Return [X, Y] of the center of cell containing provided text 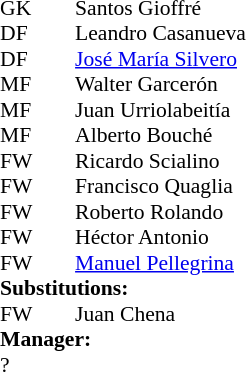
José María Silvero [160, 59]
Manuel Pellegrina [160, 263]
Héctor Antonio [160, 237]
Juan Urriolabeitía [160, 110]
Roberto Rolando [160, 212]
Juan Chena [160, 314]
Alberto Bouché [160, 135]
Substitutions: [123, 289]
Francisco Quaglia [160, 187]
Leandro Casanueva [160, 33]
Walter Garcerón [160, 85]
Manager: [123, 339]
Ricardo Scialino [160, 161]
